Find where the given text appears and provide that cell's center as (X, Y) coordinate. 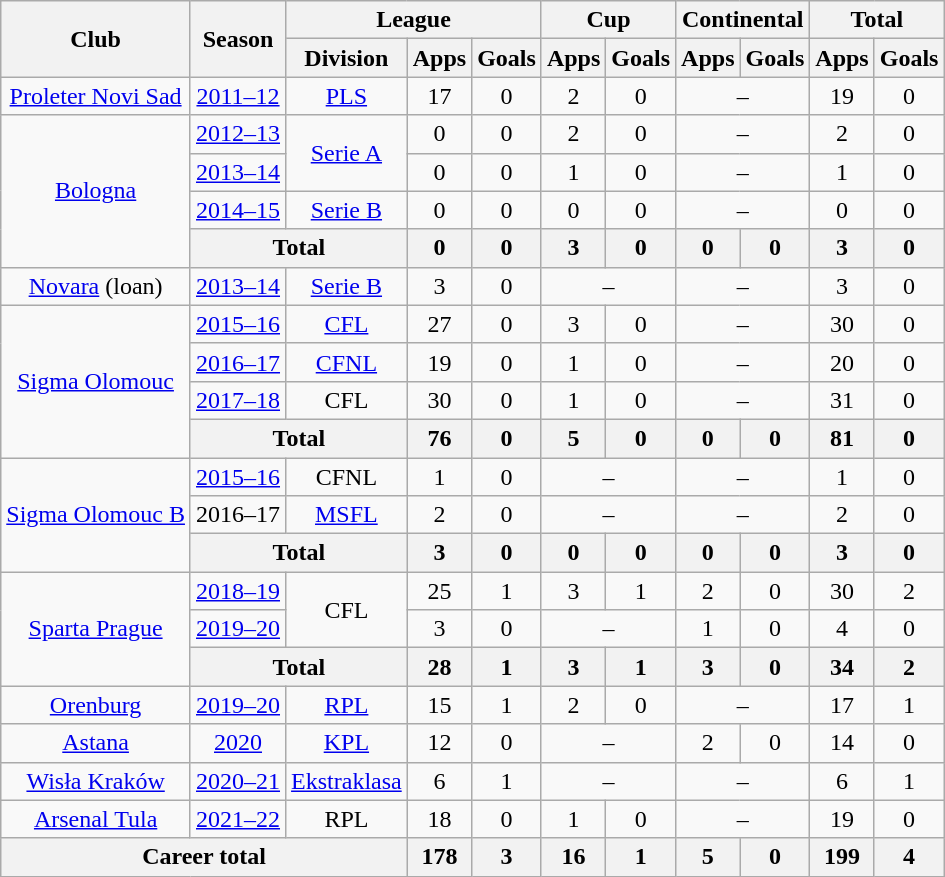
2011–12 (238, 96)
Astana (96, 743)
2020–21 (238, 781)
25 (439, 591)
12 (439, 743)
2020 (238, 743)
2021–22 (238, 819)
15 (439, 705)
Sigma Olomouc B (96, 515)
2018–19 (238, 591)
2014–15 (238, 210)
Career total (204, 857)
76 (439, 438)
Cup (608, 20)
34 (842, 667)
KPL (347, 743)
Proleter Novi Sad (96, 96)
31 (842, 400)
Novara (loan) (96, 286)
Orenburg (96, 705)
28 (439, 667)
199 (842, 857)
2012–13 (238, 134)
Sparta Prague (96, 629)
81 (842, 438)
178 (439, 857)
Sigma Olomouc (96, 381)
Club (96, 39)
20 (842, 362)
MSFL (347, 515)
Wisła Kraków (96, 781)
16 (573, 857)
27 (439, 324)
2017–18 (238, 400)
League (414, 20)
PLS (347, 96)
Serie A (347, 153)
18 (439, 819)
Bologna (96, 191)
Arsenal Tula (96, 819)
Continental (743, 20)
Ekstraklasa (347, 781)
Division (347, 58)
14 (842, 743)
Season (238, 39)
